Find where the given text appears and provide that cell's center as [x, y] coordinate. 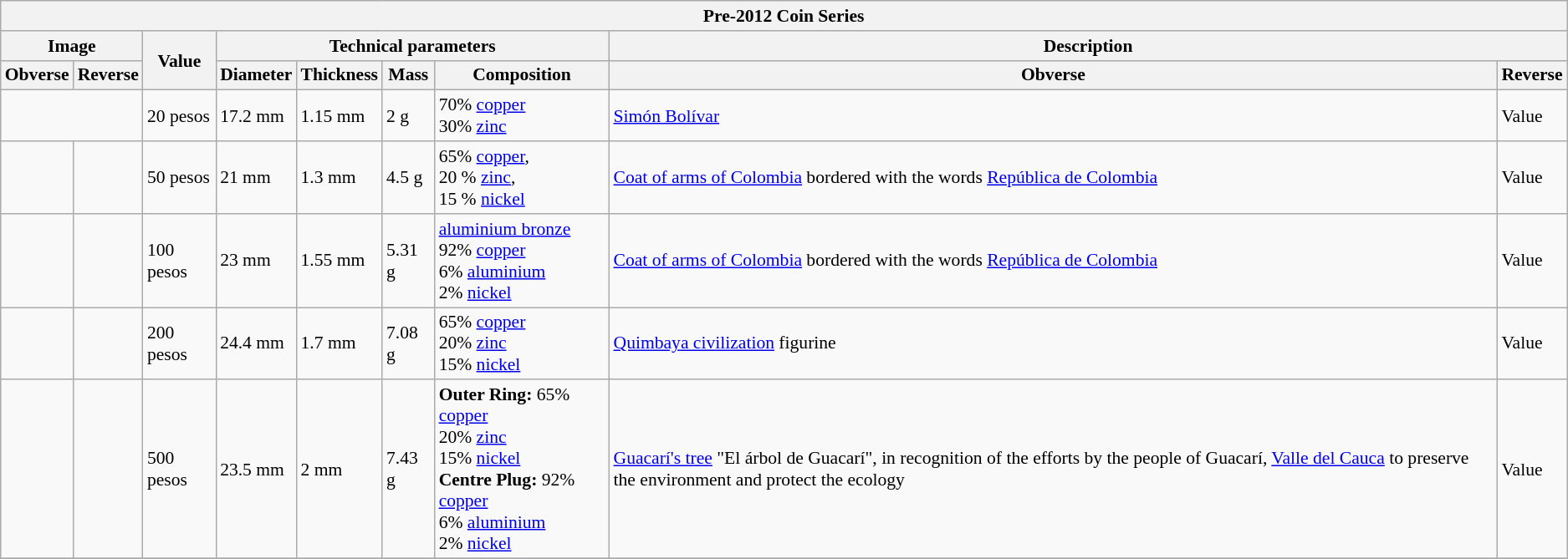
23.5 mm [256, 470]
23 mm [256, 261]
7.08 g [408, 344]
Description [1087, 46]
1.7 mm [340, 344]
4.5 g [408, 177]
Simón Bolívar [1053, 115]
Outer Ring: 65% copper20% zinc15% nickelCentre Plug: 92% copper6% aluminium2% nickel [522, 470]
Mass [408, 75]
Pre-2012 Coin Series [784, 16]
500 pesos [179, 470]
Image [72, 46]
1.15 mm [340, 115]
24.4 mm [256, 344]
5.31 g [408, 261]
Technical parameters [412, 46]
17.2 mm [256, 115]
65% copper20% zinc15% nickel [522, 344]
Thickness [340, 75]
Quimbaya civilization figurine [1053, 344]
Diameter [256, 75]
Composition [522, 75]
7.43 g [408, 470]
200 pesos [179, 344]
100 pesos [179, 261]
20 pesos [179, 115]
1.55 mm [340, 261]
2 mm [340, 470]
2 g [408, 115]
1.3 mm [340, 177]
65% copper,20 % zinc,15 % nickel [522, 177]
50 pesos [179, 177]
21 mm [256, 177]
aluminium bronze92% copper6% aluminium2% nickel [522, 261]
70% copper30% zinc [522, 115]
